Output the [x, y] coordinate of the center of the cell containing the given text.  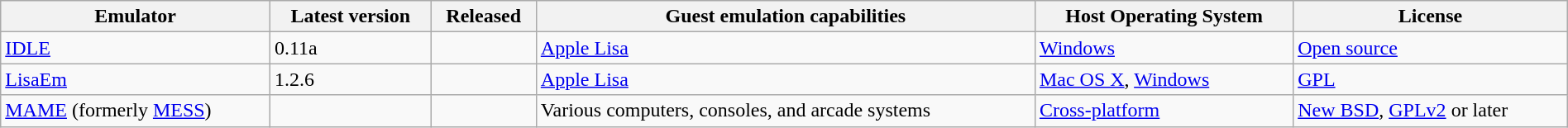
IDLE [136, 48]
Various computers, consoles, and arcade systems [786, 111]
LisaEm [136, 79]
0.11a [351, 48]
MAME (formerly MESS) [136, 111]
Open source [1431, 48]
GPL [1431, 79]
Windows [1164, 48]
Guest emulation capabilities [786, 17]
Cross-platform [1164, 111]
Emulator [136, 17]
Host Operating System [1164, 17]
Mac OS X, Windows [1164, 79]
1.2.6 [351, 79]
Latest version [351, 17]
New BSD, GPLv2 or later [1431, 111]
Released [483, 17]
License [1431, 17]
